Pinpoint the cell where the given text exists, returning its [X, Y] midpoint coordinate. 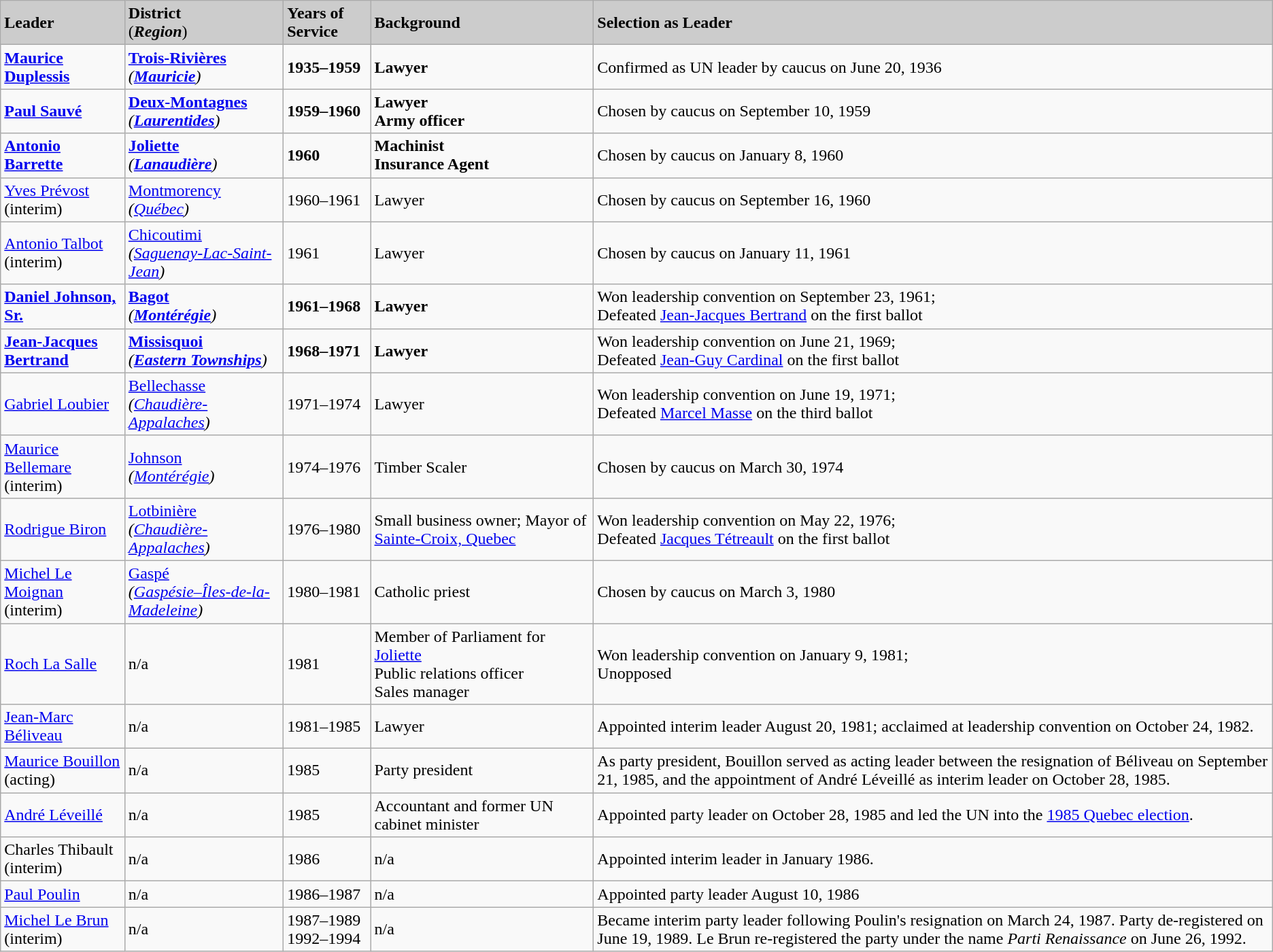
Won leadership convention on January 9, 1981;Unopposed [933, 664]
Chosen by caucus on March 3, 1980 [933, 592]
1986 [327, 860]
Won leadership convention on June 19, 1971;Defeated Marcel Masse on the third ballot [933, 404]
1960 [327, 155]
Jean-Jacques Bertrand [63, 351]
Trois-Rivières(Mauricie) [204, 67]
1974–1976 [327, 466]
Background [482, 23]
1935–1959 [327, 67]
Johnson(Montérégie) [204, 466]
Years of Service [327, 23]
1968–1971 [327, 351]
Lotbinière(Chaudière-Appalaches) [204, 529]
Charles Thibault (interim) [63, 860]
1987–19891992–1994 [327, 929]
1980–1981 [327, 592]
Accountant and former UN cabinet minister [482, 815]
Maurice Bouillon (acting) [63, 771]
1986–1987 [327, 894]
1960–1961 [327, 200]
Roch La Salle [63, 664]
Chosen by caucus on September 16, 1960 [933, 200]
Catholic priest [482, 592]
1981–1985 [327, 726]
Paul Sauvé [63, 112]
Gaspé(Gaspésie–Îles-de-la-Madeleine) [204, 592]
1961–1968 [327, 306]
Michel Le Moignan(interim) [63, 592]
Appointed interim leader in January 1986. [933, 860]
1976–1980 [327, 529]
1981 [327, 664]
Won leadership convention on May 22, 1976;Defeated Jacques Tétreault on the first ballot [933, 529]
Small business owner; Mayor of Sainte-Croix, Quebec [482, 529]
Appointed party leader on October 28, 1985 and led the UN into the 1985 Quebec election. [933, 815]
Montmorency(Québec) [204, 200]
Confirmed as UN leader by caucus on June 20, 1936 [933, 67]
Antonio Barrette [63, 155]
Bagot(Montérégie) [204, 306]
Paul Poulin [63, 894]
Maurice Bellemare(interim) [63, 466]
Missisquoi(Eastern Townships) [204, 351]
Deux-Montagnes(Laurentides) [204, 112]
André Léveillé [63, 815]
Bellechasse(Chaudière-Appalaches) [204, 404]
Appointed party leader August 10, 1986 [933, 894]
1959–1960 [327, 112]
Michel Le Brun(interim) [63, 929]
Selection as Leader [933, 23]
LawyerArmy officer [482, 112]
Rodrigue Biron [63, 529]
Chosen by caucus on September 10, 1959 [933, 112]
Appointed interim leader August 20, 1981; acclaimed at leadership convention on October 24, 1982. [933, 726]
Party president [482, 771]
Chicoutimi(Saguenay-Lac-Saint-Jean) [204, 253]
Yves Prévost(interim) [63, 200]
Timber Scaler [482, 466]
Chosen by caucus on January 11, 1961 [933, 253]
MachinistInsurance Agent [482, 155]
Jean-Marc Béliveau [63, 726]
District(Region) [204, 23]
1971–1974 [327, 404]
Daniel Johnson, Sr. [63, 306]
1961 [327, 253]
Member of Parliament for JoliettePublic relations officerSales manager [482, 664]
Leader [63, 23]
Antonio Talbot(interim) [63, 253]
Chosen by caucus on March 30, 1974 [933, 466]
Maurice Duplessis [63, 67]
Won leadership convention on September 23, 1961;Defeated Jean-Jacques Bertrand on the first ballot [933, 306]
Joliette(Lanaudière) [204, 155]
Chosen by caucus on January 8, 1960 [933, 155]
Gabriel Loubier [63, 404]
Won leadership convention on June 21, 1969;Defeated Jean-Guy Cardinal on the first ballot [933, 351]
